Return (X, Y) of the center of cell containing provided text 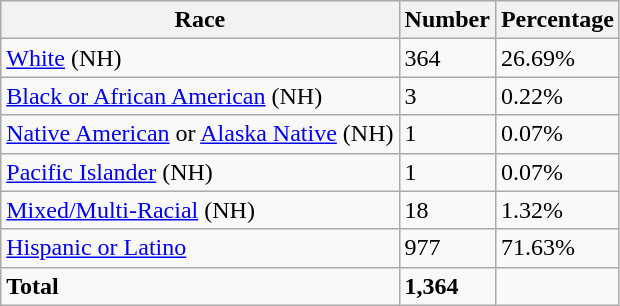
Race (200, 20)
Total (200, 286)
71.63% (557, 248)
Native American or Alaska Native (NH) (200, 134)
26.69% (557, 58)
3 (447, 96)
0.22% (557, 96)
Black or African American (NH) (200, 96)
977 (447, 248)
Percentage (557, 20)
1.32% (557, 210)
Mixed/Multi-Racial (NH) (200, 210)
White (NH) (200, 58)
Number (447, 20)
18 (447, 210)
364 (447, 58)
Hispanic or Latino (200, 248)
Pacific Islander (NH) (200, 172)
1,364 (447, 286)
